Output the (X, Y) coordinate of the center of the cell containing the given text.  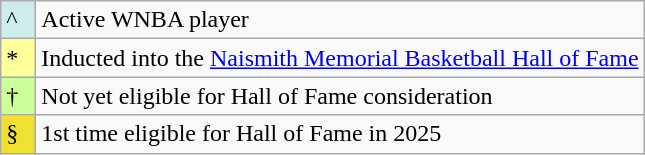
Inducted into the Naismith Memorial Basketball Hall of Fame (340, 58)
1st time eligible for Hall of Fame in 2025 (340, 134)
* (18, 58)
Not yet eligible for Hall of Fame consideration (340, 96)
§ (18, 134)
† (18, 96)
^ (18, 20)
Active WNBA player (340, 20)
